Pinpoint the cell where the given text exists, returning its (X, Y) midpoint coordinate. 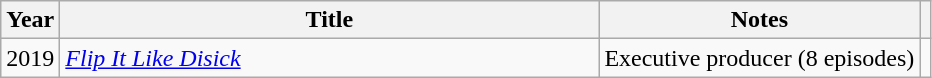
Flip It Like Disick (330, 58)
Notes (760, 20)
Title (330, 20)
Executive producer (8 episodes) (760, 58)
2019 (30, 58)
Year (30, 20)
